Scan for the cell matching the given text and deliver its [x, y] coordinate at center. 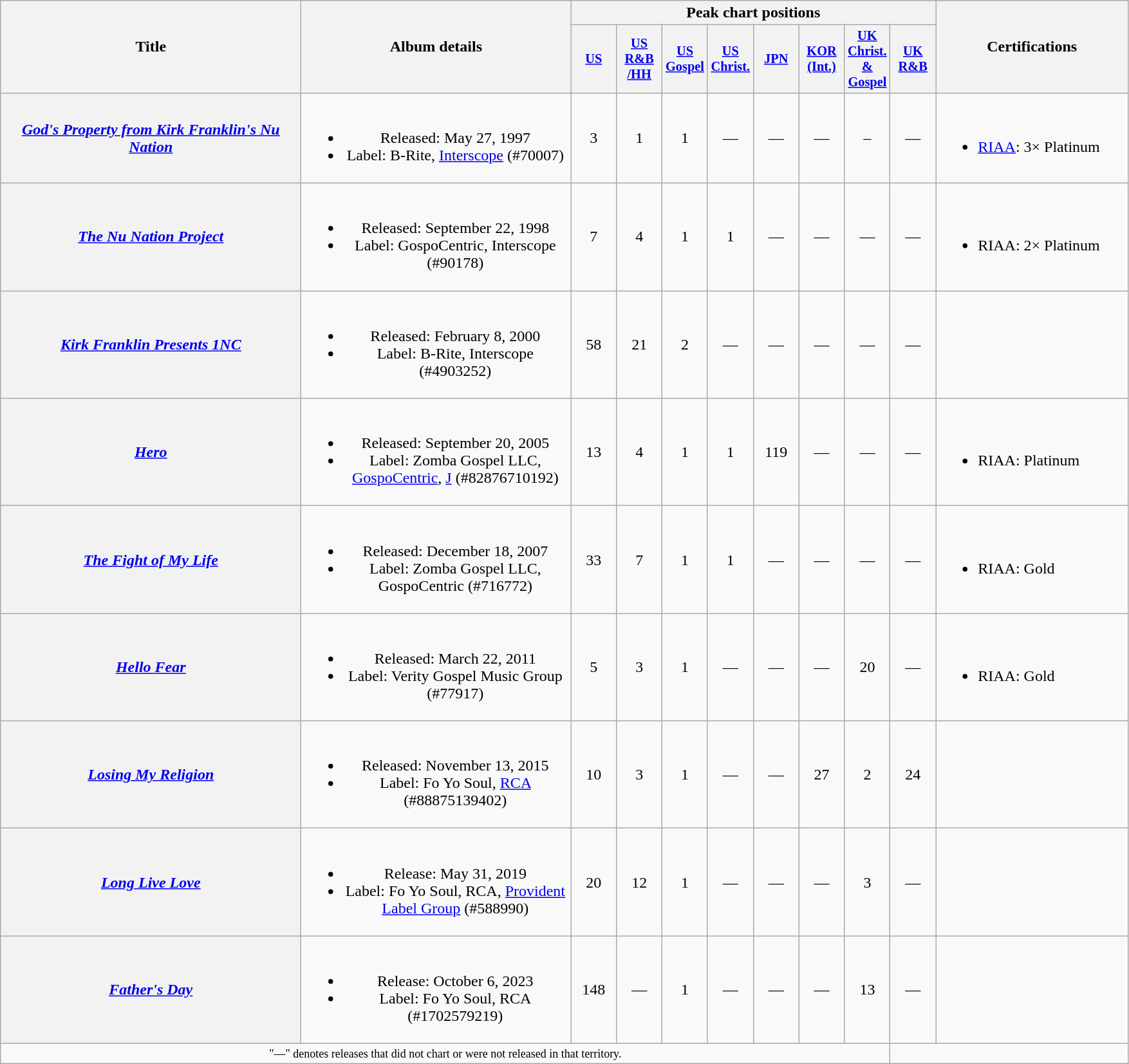
Release: May 31, 2019Label: Fo Yo Soul, RCA, Provident Label Group (#588990) [436, 882]
The Fight of My Life [151, 560]
Released: September 22, 1998Label: GospoCentric, Interscope (#90178) [436, 237]
God's Property from Kirk Franklin's Nu Nation [151, 138]
27 [821, 775]
UKChrist.& Gospel [868, 59]
Released: March 22, 2011Label: Verity Gospel Music Group (#77917) [436, 667]
"—" denotes releases that did not chart or were not released in that territory. [445, 1053]
58 [593, 345]
USChrist. [730, 59]
5 [593, 667]
KOR (Int.) [821, 59]
RIAA: Platinum [1032, 452]
21 [640, 345]
Certifications [1032, 47]
119 [776, 452]
RIAA: 2× Platinum [1032, 237]
The Nu Nation Project [151, 237]
Released: February 8, 2000Label: B-Rite, Interscope (#4903252) [436, 345]
UKR&B [913, 59]
Losing My Religion [151, 775]
12 [640, 882]
Long Live Love [151, 882]
JPN [776, 59]
Title [151, 47]
Released: December 18, 2007Label: Zomba Gospel LLC, GospoCentric (#716772) [436, 560]
Released: November 13, 2015Label: Fo Yo Soul, RCA (#88875139402) [436, 775]
Released: September 20, 2005Label: Zomba Gospel LLC, GospoCentric, J (#82876710192) [436, 452]
RIAA: 3× Platinum [1032, 138]
24 [913, 775]
Hello Fear [151, 667]
Release: October 6, 2023Label: Fo Yo Soul, RCA (#1702579219) [436, 990]
Kirk Franklin Presents 1NC [151, 345]
148 [593, 990]
– [868, 138]
US [593, 59]
US Gospel [685, 59]
Album details [436, 47]
Father's Day [151, 990]
USR&B/HH [640, 59]
Peak chart positions [753, 13]
Released: May 27, 1997Label: B-Rite, Interscope (#70007) [436, 138]
33 [593, 560]
10 [593, 775]
Hero [151, 452]
